Determine the [X, Y] coordinate at the center of the cell enclosing the given text.  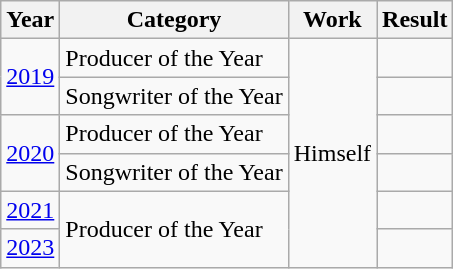
Year [30, 20]
Result [415, 20]
2021 [30, 210]
Himself [332, 153]
Work [332, 20]
2019 [30, 77]
2020 [30, 153]
Category [174, 20]
2023 [30, 248]
